Detect which cell encompasses the target text, then output its (X, Y) center coordinate. 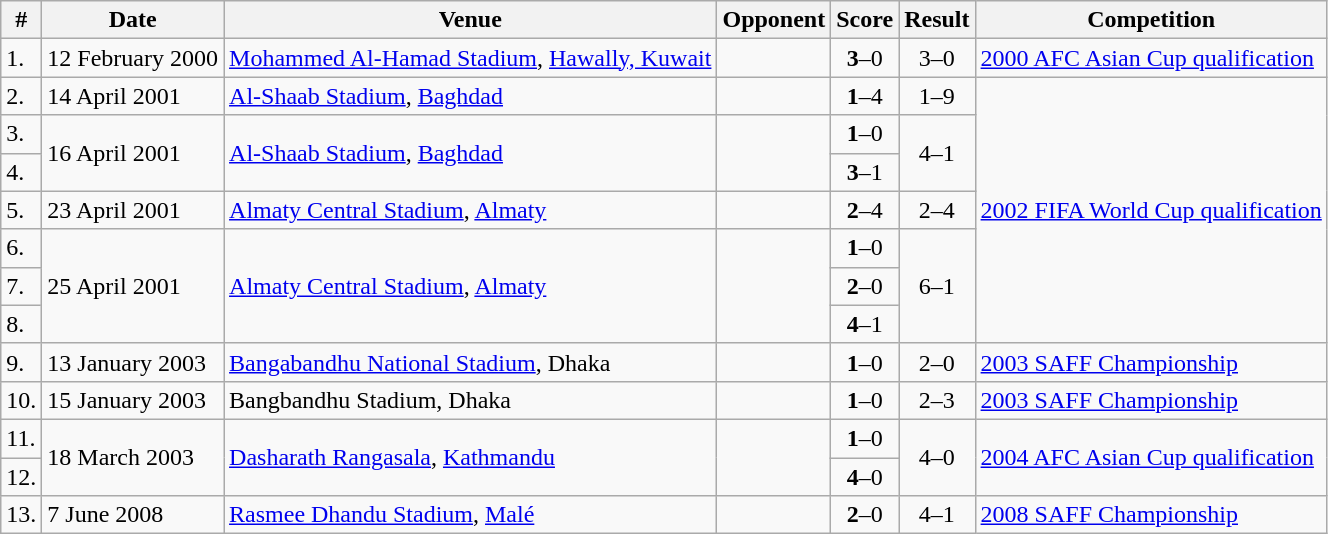
Dasharath Rangasala, Kathmandu (470, 457)
6. (22, 248)
Score (865, 20)
23 April 2001 (133, 210)
2004 AFC Asian Cup qualification (1151, 457)
2008 SAFF Championship (1151, 515)
3–1 (865, 172)
5. (22, 210)
14 April 2001 (133, 96)
15 January 2003 (133, 400)
7 June 2008 (133, 515)
2000 AFC Asian Cup qualification (1151, 58)
Bangbandhu Stadium, Dhaka (470, 400)
12. (22, 477)
Competition (1151, 20)
1. (22, 58)
# (22, 20)
13 January 2003 (133, 362)
9. (22, 362)
4. (22, 172)
10. (22, 400)
Rasmee Dhandu Stadium, Malé (470, 515)
8. (22, 324)
16 April 2001 (133, 153)
12 February 2000 (133, 58)
1–9 (937, 96)
6–1 (937, 286)
1–4 (865, 96)
Venue (470, 20)
2002 FIFA World Cup qualification (1151, 210)
Bangabandhu National Stadium, Dhaka (470, 362)
7. (22, 286)
11. (22, 438)
25 April 2001 (133, 286)
13. (22, 515)
Date (133, 20)
2–3 (937, 400)
18 March 2003 (133, 457)
Mohammed Al-Hamad Stadium, Hawally, Kuwait (470, 58)
3. (22, 134)
2. (22, 96)
Opponent (774, 20)
Result (937, 20)
